Determine the (X, Y) coordinate at the center of the cell enclosing the given text.  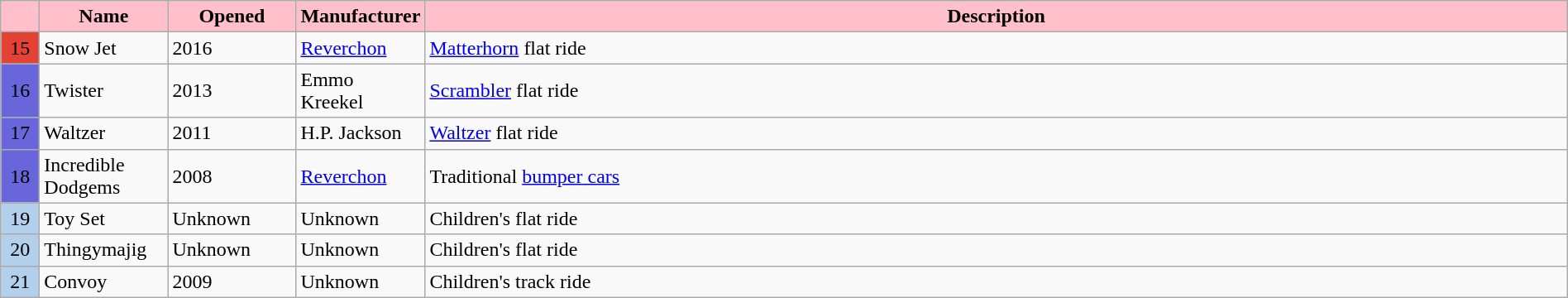
Snow Jet (104, 48)
Toy Set (104, 219)
Waltzer (104, 133)
Thingymajig (104, 250)
Traditional bumper cars (996, 175)
2011 (232, 133)
Manufacturer (361, 17)
Waltzer flat ride (996, 133)
Convoy (104, 281)
16 (20, 91)
18 (20, 175)
20 (20, 250)
H.P. Jackson (361, 133)
Incredible Dodgems (104, 175)
2013 (232, 91)
17 (20, 133)
Name (104, 17)
19 (20, 219)
2008 (232, 175)
Matterhorn flat ride (996, 48)
21 (20, 281)
Twister (104, 91)
Opened (232, 17)
Children's track ride (996, 281)
Description (996, 17)
15 (20, 48)
2016 (232, 48)
2009 (232, 281)
Emmo Kreekel (361, 91)
Scrambler flat ride (996, 91)
